Detect which cell encompasses the target text, then output its [X, Y] center coordinate. 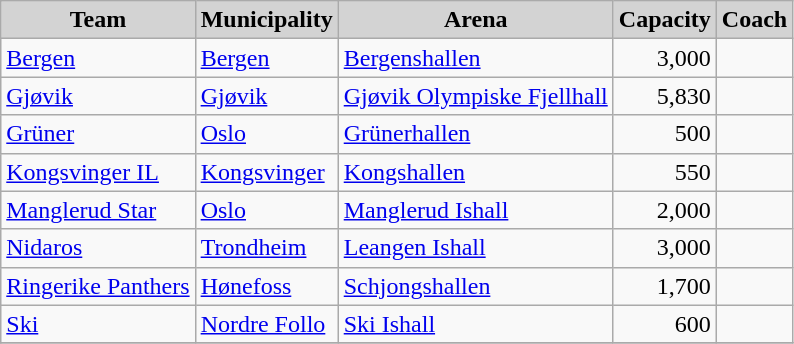
Schjongshallen [476, 286]
Grünerhallen [476, 134]
Kongsvinger IL [98, 172]
Manglerud Ishall [476, 210]
Gjøvik Olympiske Fjellhall [476, 96]
Kongsvinger [266, 172]
2,000 [664, 210]
Nordre Follo [266, 324]
5,830 [664, 96]
Arena [476, 20]
Trondheim [266, 248]
Coach [754, 20]
Ski Ishall [476, 324]
600 [664, 324]
Bergenshallen [476, 58]
Capacity [664, 20]
Ringerike Panthers [98, 286]
550 [664, 172]
Leangen Ishall [476, 248]
500 [664, 134]
Team [98, 20]
Municipality [266, 20]
1,700 [664, 286]
Hønefoss [266, 286]
Manglerud Star [98, 210]
Grüner [98, 134]
Ski [98, 324]
Kongshallen [476, 172]
Nidaros [98, 248]
